Determine the [x, y] coordinate at the center of the cell enclosing the given text.  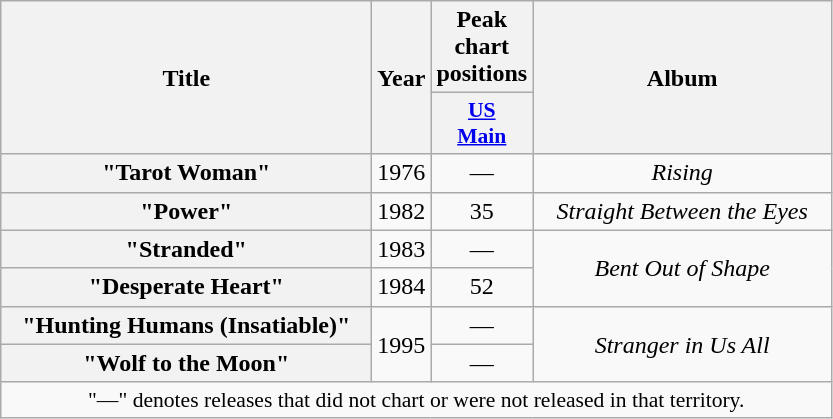
Year [402, 78]
1995 [402, 344]
52 [482, 287]
Straight Between the Eyes [682, 211]
Peak chart positions [482, 47]
1976 [402, 173]
"Stranded" [186, 249]
"Wolf to the Moon" [186, 363]
"Power" [186, 211]
1984 [402, 287]
35 [482, 211]
Title [186, 78]
1983 [402, 249]
USMain [482, 124]
"Hunting Humans (Insatiable)" [186, 325]
"Desperate Heart" [186, 287]
"—" denotes releases that did not chart or were not released in that territory. [416, 400]
1982 [402, 211]
Album [682, 78]
Bent Out of Shape [682, 268]
Rising [682, 173]
Stranger in Us All [682, 344]
"Tarot Woman" [186, 173]
